Locate the cell with the specified text and output its [x, y] center coordinate. 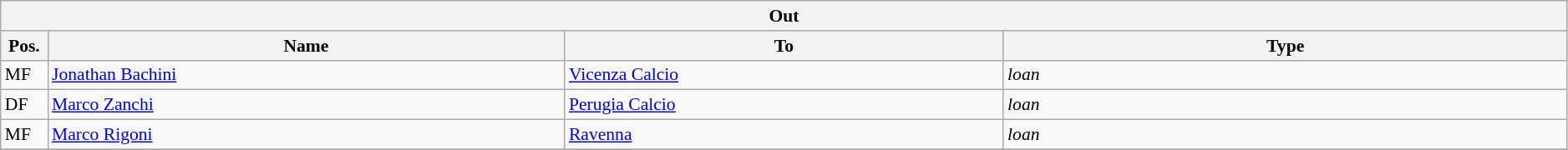
Jonathan Bachini [306, 75]
DF [24, 105]
Perugia Calcio [784, 105]
Out [784, 16]
Marco Zanchi [306, 105]
Vicenza Calcio [784, 75]
Type [1285, 46]
To [784, 46]
Marco Rigoni [306, 135]
Pos. [24, 46]
Name [306, 46]
Ravenna [784, 135]
